For the text-containing cell, return its midpoint in (X, Y) coordinate format. 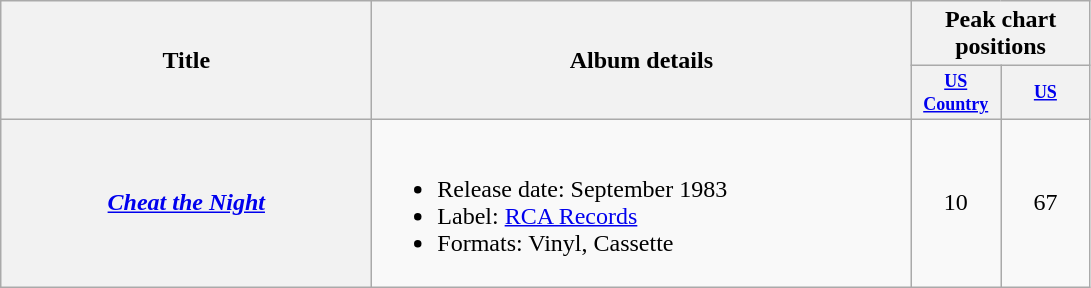
Album details (642, 60)
10 (956, 202)
Release date: September 1983Label: RCA RecordsFormats: Vinyl, Cassette (642, 202)
67 (1046, 202)
Cheat the Night (186, 202)
US (1046, 93)
Title (186, 60)
US Country (956, 93)
Peak chartpositions (1000, 34)
